Pinpoint the cell where the given text exists, returning its (x, y) midpoint coordinate. 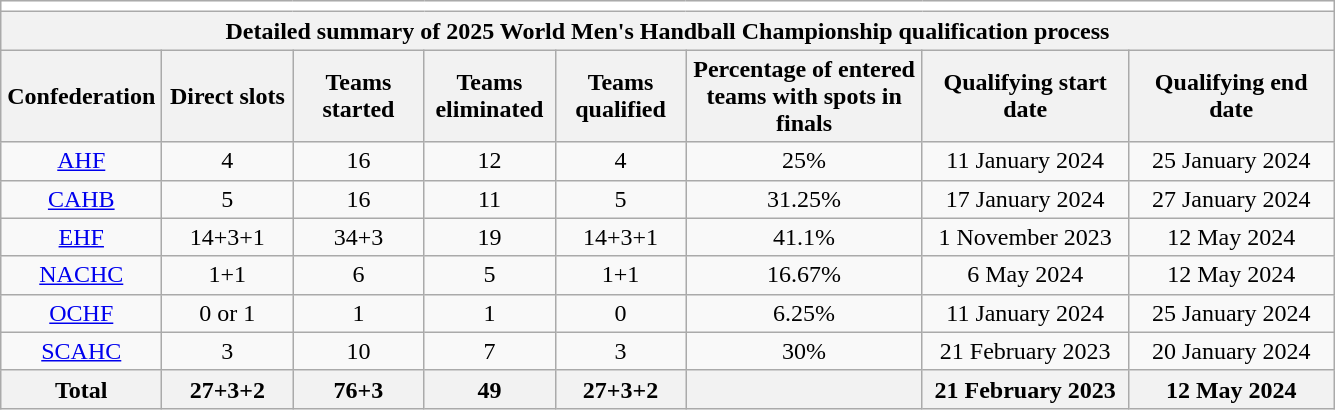
17 January 2024 (1025, 199)
0 or 1 (228, 313)
34+3 (358, 237)
Direct slots (228, 96)
25% (804, 161)
0 (620, 313)
CAHB (82, 199)
NACHC (82, 275)
SCAHC (82, 351)
Teams started (358, 96)
30% (804, 351)
AHF (82, 161)
10 (358, 351)
6 (358, 275)
19 (490, 237)
27 January 2024 (1231, 199)
Qualifying start date (1025, 96)
Confederation (82, 96)
OCHF (82, 313)
6 May 2024 (1025, 275)
31.25% (804, 199)
7 (490, 351)
6.25% (804, 313)
Percentage of entered teams with spots in finals (804, 96)
Teams qualified (620, 96)
16.67% (804, 275)
41.1% (804, 237)
12 (490, 161)
76+3 (358, 389)
49 (490, 389)
Total (82, 389)
Teams eliminated (490, 96)
11 (490, 199)
20 January 2024 (1231, 351)
Qualifying end date (1231, 96)
Detailed summary of 2025 World Men's Handball Championship qualification process (668, 31)
1 November 2023 (1025, 237)
EHF (82, 237)
